Capture the cell that displays the provided text and extract its (X, Y) central coordinate. 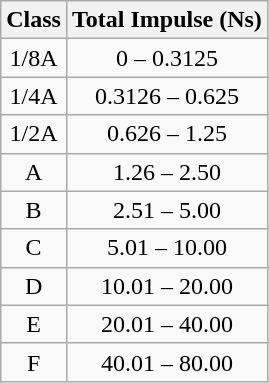
Total Impulse (Ns) (166, 20)
E (34, 324)
1/4A (34, 96)
20.01 – 40.00 (166, 324)
0.626 – 1.25 (166, 134)
C (34, 248)
1.26 – 2.50 (166, 172)
2.51 – 5.00 (166, 210)
F (34, 362)
5.01 – 10.00 (166, 248)
0 – 0.3125 (166, 58)
B (34, 210)
0.3126 – 0.625 (166, 96)
Class (34, 20)
A (34, 172)
1/8A (34, 58)
10.01 – 20.00 (166, 286)
D (34, 286)
1/2A (34, 134)
40.01 – 80.00 (166, 362)
